For the text-containing cell, return its midpoint in (X, Y) coordinate format. 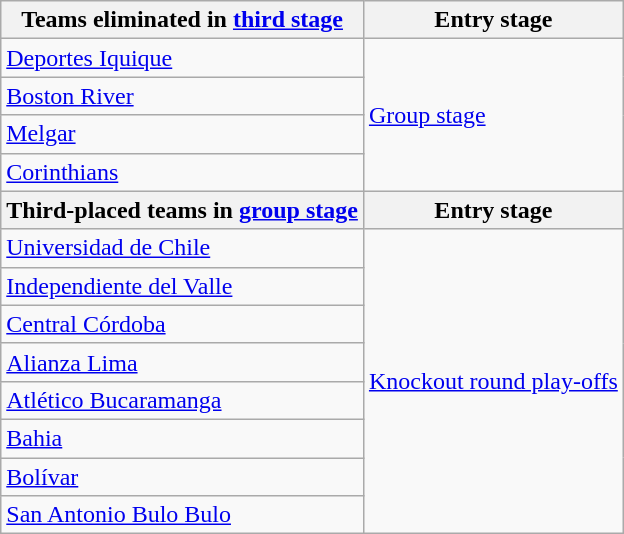
Knockout round play-offs (493, 381)
Group stage (493, 115)
Bahia (182, 438)
Teams eliminated in third stage (182, 20)
San Antonio Bulo Bulo (182, 515)
Atlético Bucaramanga (182, 400)
Melgar (182, 134)
Corinthians (182, 172)
Central Córdoba (182, 324)
Independiente del Valle (182, 286)
Bolívar (182, 477)
Third-placed teams in group stage (182, 210)
Alianza Lima (182, 362)
Universidad de Chile (182, 248)
Deportes Iquique (182, 58)
Boston River (182, 96)
